Scan for the cell matching the given text and deliver its (X, Y) coordinate at center. 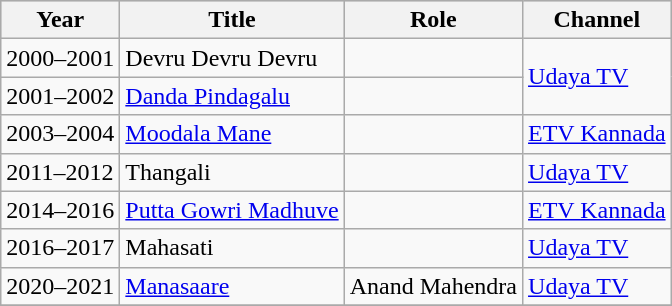
2000–2001 (60, 58)
Devru Devru Devru (232, 58)
2003–2004 (60, 134)
Thangali (232, 172)
Danda Pindagalu (232, 96)
2001–2002 (60, 96)
Title (232, 20)
Putta Gowri Madhuve (232, 210)
Mahasati (232, 248)
2011–2012 (60, 172)
2020–2021 (60, 286)
Role (433, 20)
Year (60, 20)
Channel (598, 20)
Manasaare (232, 286)
Moodala Mane (232, 134)
2014–2016 (60, 210)
Anand Mahendra (433, 286)
2016–2017 (60, 248)
